Locate the cell with the specified text and output its (x, y) center coordinate. 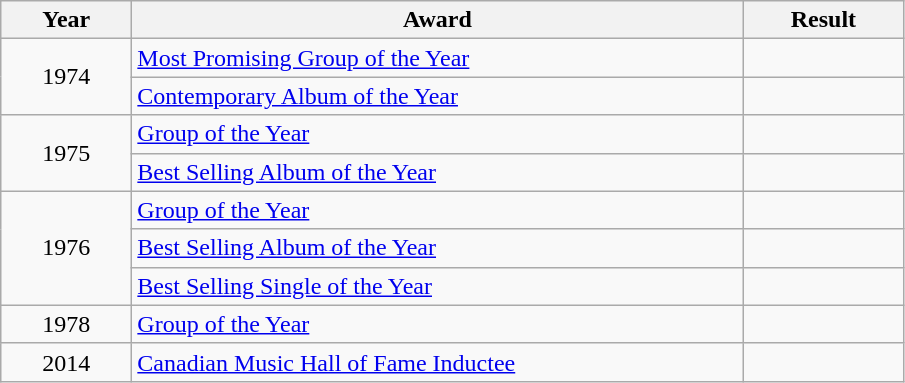
1974 (66, 77)
1976 (66, 248)
2014 (66, 362)
Most Promising Group of the Year (438, 58)
Year (66, 20)
1978 (66, 324)
Best Selling Single of the Year (438, 286)
1975 (66, 153)
Canadian Music Hall of Fame Inductee (438, 362)
Award (438, 20)
Contemporary Album of the Year (438, 96)
Result (824, 20)
